Detect which cell encompasses the target text, then output its [x, y] center coordinate. 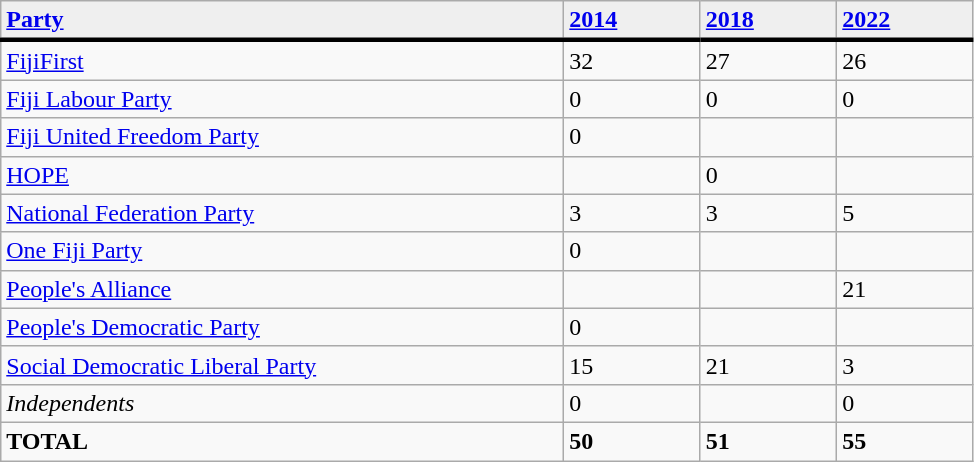
5 [906, 213]
HOPE [282, 175]
27 [768, 60]
National Federation Party [282, 213]
2018 [768, 21]
Social Democratic Liberal Party [282, 365]
One Fiji Party [282, 251]
Party [282, 21]
26 [906, 60]
55 [906, 441]
15 [632, 365]
32 [632, 60]
2014 [632, 21]
50 [632, 441]
Fiji Labour Party [282, 99]
People's Alliance [282, 289]
People's Democratic Party [282, 327]
51 [768, 441]
TOTAL [282, 441]
2022 [906, 21]
Independents [282, 403]
Fiji United Freedom Party [282, 137]
FijiFirst [282, 60]
